From the cell containing the given text, extract its center point as [x, y] coordinate. 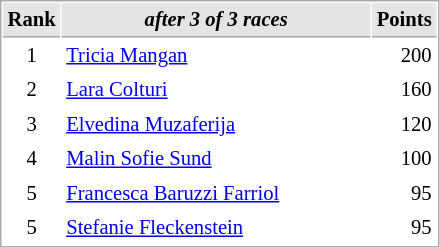
Tricia Mangan [216, 56]
Lara Colturi [216, 90]
1 [32, 56]
Stefanie Fleckenstein [216, 228]
160 [404, 90]
4 [32, 158]
3 [32, 124]
Malin Sofie Sund [216, 158]
after 3 of 3 races [216, 20]
Elvedina Muzaferija [216, 124]
Points [404, 20]
2 [32, 90]
100 [404, 158]
Francesca Baruzzi Farriol [216, 194]
200 [404, 56]
Rank [32, 20]
120 [404, 124]
